Extract the (X, Y) coordinate from the center of the cell holding the provided text.  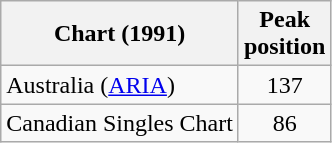
86 (284, 123)
Canadian Singles Chart (120, 123)
137 (284, 85)
Australia (ARIA) (120, 85)
Chart (1991) (120, 34)
Peakposition (284, 34)
